Search for the cell housing the specified text and yield its [X, Y] center coordinate. 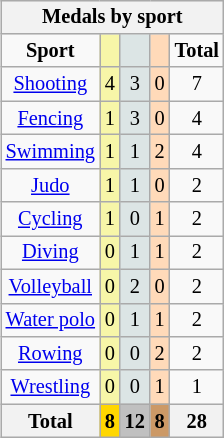
Diving [50, 253]
Water polo [50, 320]
Volleyball [50, 286]
12 [135, 421]
Wrestling [50, 387]
Fencing [50, 118]
7 [197, 84]
Rowing [50, 354]
28 [197, 421]
Judo [50, 185]
Sport [50, 51]
Cycling [50, 219]
Shooting [50, 84]
Swimming [50, 152]
Medals by sport [112, 17]
